Extract the [x, y] coordinate from the center of the cell holding the provided text.  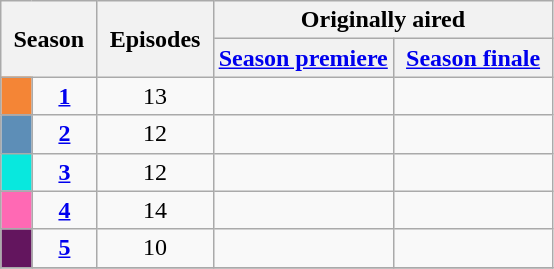
10 [155, 248]
14 [155, 210]
3 [64, 172]
Episodes [155, 39]
4 [64, 210]
Season finale [473, 58]
Originally aired [383, 20]
Season [49, 39]
1 [64, 96]
Season premiere [303, 58]
2 [64, 134]
5 [64, 248]
13 [155, 96]
